Return (x, y) of the center of cell containing provided text 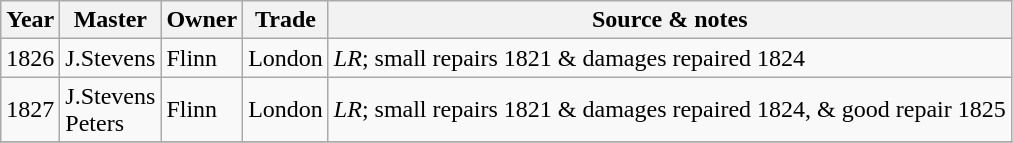
Trade (286, 20)
Source & notes (670, 20)
Owner (202, 20)
LR; small repairs 1821 & damages repaired 1824 (670, 58)
1826 (30, 58)
J.Stevens (110, 58)
LR; small repairs 1821 & damages repaired 1824, & good repair 1825 (670, 110)
Master (110, 20)
J.StevensPeters (110, 110)
1827 (30, 110)
Year (30, 20)
